Scan for the cell matching the given text and deliver its [X, Y] coordinate at center. 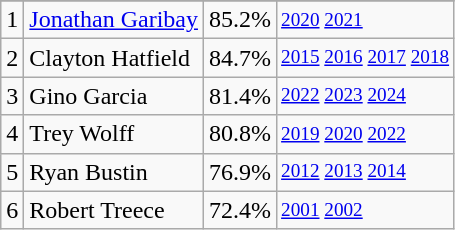
Trey Wolff [114, 134]
2015 2016 2017 2018 [366, 58]
6 [12, 210]
Ryan Bustin [114, 172]
76.9% [240, 172]
2 [12, 58]
84.7% [240, 58]
72.4% [240, 210]
Robert Treece [114, 210]
Clayton Hatfield [114, 58]
2001 2002 [366, 210]
5 [12, 172]
80.8% [240, 134]
2020 2021 [366, 20]
85.2% [240, 20]
1 [12, 20]
2022 2023 2024 [366, 96]
3 [12, 96]
2019 2020 2022 [366, 134]
2012 2013 2014 [366, 172]
Jonathan Garibay [114, 20]
81.4% [240, 96]
Gino Garcia [114, 96]
4 [12, 134]
